Output the [x, y] coordinate of the center of the cell containing the given text.  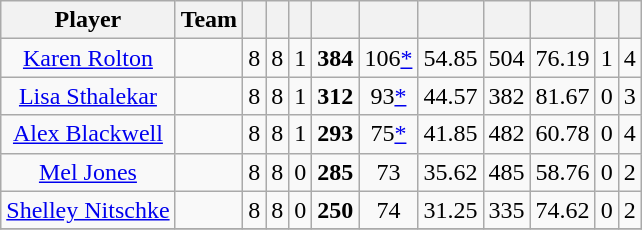
285 [336, 172]
Lisa Sthalekar [88, 96]
335 [506, 210]
106* [388, 58]
3 [630, 96]
Player [88, 20]
250 [336, 210]
81.67 [562, 96]
504 [506, 58]
54.85 [450, 58]
Team [209, 20]
384 [336, 58]
58.76 [562, 172]
75* [388, 134]
35.62 [450, 172]
293 [336, 134]
60.78 [562, 134]
31.25 [450, 210]
Karen Rolton [88, 58]
44.57 [450, 96]
93* [388, 96]
312 [336, 96]
Mel Jones [88, 172]
Alex Blackwell [88, 134]
41.85 [450, 134]
74.62 [562, 210]
Shelley Nitschke [88, 210]
482 [506, 134]
382 [506, 96]
74 [388, 210]
76.19 [562, 58]
73 [388, 172]
485 [506, 172]
